Capture the cell that displays the provided text and extract its [x, y] central coordinate. 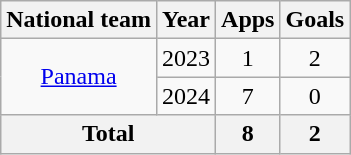
0 [315, 96]
2024 [186, 96]
7 [248, 96]
Apps [248, 20]
Panama [79, 77]
Goals [315, 20]
2023 [186, 58]
1 [248, 58]
Year [186, 20]
Total [108, 134]
National team [79, 20]
8 [248, 134]
